For the text-containing cell, return its midpoint in (x, y) coordinate format. 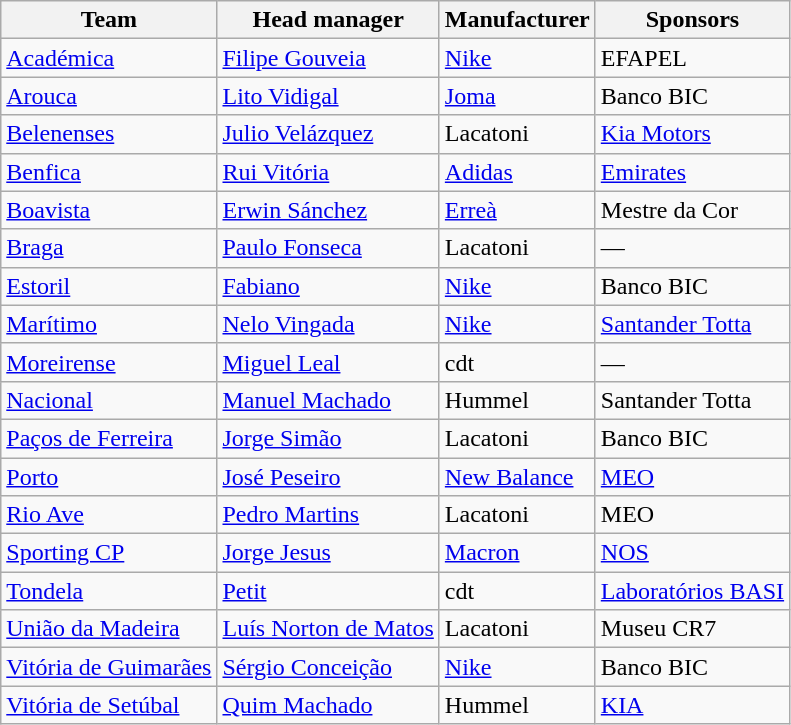
Emirates (692, 172)
Manufacturer (517, 20)
Paços de Ferreira (109, 438)
Petit (328, 591)
Laboratórios BASI (692, 591)
Macron (517, 553)
Kia Motors (692, 134)
Jorge Jesus (328, 553)
Rio Ave (109, 515)
Marítimo (109, 324)
Team (109, 20)
Nelo Vingada (328, 324)
Porto (109, 477)
Nacional (109, 400)
Miguel Leal (328, 362)
Quim Machado (328, 705)
EFAPEL (692, 58)
Braga (109, 248)
Filipe Gouveia (328, 58)
Paulo Fonseca (328, 248)
NOS (692, 553)
Belenenses (109, 134)
Rui Vitória (328, 172)
União da Madeira (109, 629)
Académica (109, 58)
Sponsors (692, 20)
KIA (692, 705)
Jorge Simão (328, 438)
Tondela (109, 591)
New Balance (517, 477)
José Peseiro (328, 477)
Julio Velázquez (328, 134)
Fabiano (328, 286)
Mestre da Cor (692, 210)
Estoril (109, 286)
Luís Norton de Matos (328, 629)
Adidas (517, 172)
Joma (517, 96)
Erwin Sánchez (328, 210)
Pedro Martins (328, 515)
Head manager (328, 20)
Boavista (109, 210)
Benfica (109, 172)
Erreà (517, 210)
Vitória de Guimarães (109, 667)
Museu CR7 (692, 629)
Lito Vidigal (328, 96)
Arouca (109, 96)
Manuel Machado (328, 400)
Moreirense (109, 362)
Sérgio Conceição (328, 667)
Vitória de Setúbal (109, 705)
Sporting CP (109, 553)
